Detect which cell encompasses the target text, then output its [x, y] center coordinate. 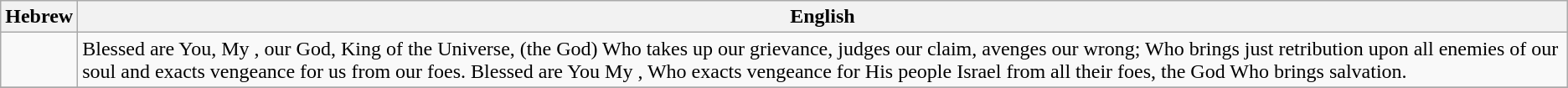
English [823, 17]
Hebrew [39, 17]
